Return the [X, Y] coordinate for the center point of the cell that contains the specified text.  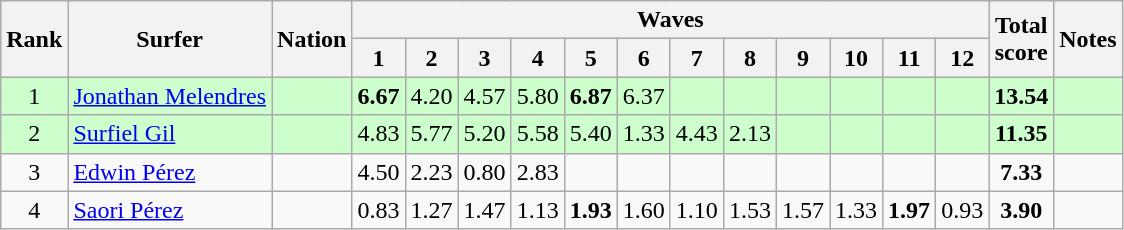
Rank [34, 39]
12 [962, 58]
1.13 [538, 210]
5.40 [590, 134]
Saori Pérez [170, 210]
13.54 [1022, 96]
1.57 [802, 210]
10 [856, 58]
1.10 [696, 210]
9 [802, 58]
4.50 [378, 172]
6.37 [644, 96]
Surfiel Gil [170, 134]
4.83 [378, 134]
1.93 [590, 210]
Surfer [170, 39]
8 [750, 58]
11 [910, 58]
7 [696, 58]
5.20 [484, 134]
Nation [312, 39]
Jonathan Melendres [170, 96]
Totalscore [1022, 39]
2.13 [750, 134]
0.83 [378, 210]
2.23 [432, 172]
4.43 [696, 134]
Notes [1088, 39]
5 [590, 58]
7.33 [1022, 172]
4.57 [484, 96]
1.53 [750, 210]
5.77 [432, 134]
0.80 [484, 172]
Edwin Pérez [170, 172]
1.47 [484, 210]
6.67 [378, 96]
2.83 [538, 172]
3.90 [1022, 210]
5.80 [538, 96]
Waves [670, 20]
4.20 [432, 96]
0.93 [962, 210]
1.60 [644, 210]
5.58 [538, 134]
6.87 [590, 96]
1.97 [910, 210]
1.27 [432, 210]
11.35 [1022, 134]
6 [644, 58]
